Return [X, Y] of the center of cell containing provided text 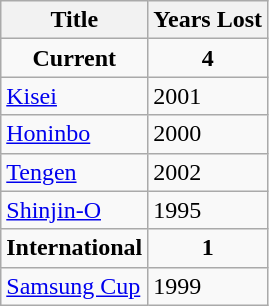
Honinbo [74, 134]
2002 [208, 172]
2001 [208, 96]
Shinjin-O [74, 210]
Tengen [74, 172]
1995 [208, 210]
2000 [208, 134]
Current [74, 58]
Samsung Cup [74, 286]
1 [208, 248]
Years Lost [208, 20]
Kisei [74, 96]
International [74, 248]
1999 [208, 286]
4 [208, 58]
Title [74, 20]
